Pinpoint the cell where the given text exists, returning its (X, Y) midpoint coordinate. 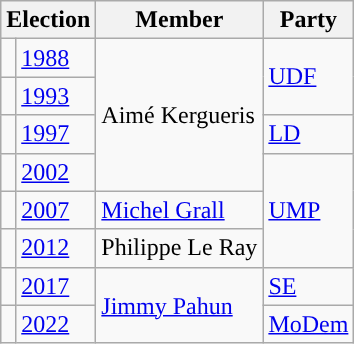
2012 (56, 248)
1993 (56, 96)
Jimmy Pahun (180, 305)
2017 (56, 286)
2022 (56, 324)
MoDem (308, 324)
Philippe Le Ray (180, 248)
Member (180, 20)
Party (308, 20)
2002 (56, 172)
2007 (56, 210)
UMP (308, 210)
Michel Grall (180, 210)
SE (308, 286)
UDF (308, 77)
Election (48, 20)
1997 (56, 134)
1988 (56, 58)
LD (308, 134)
Aimé Kergueris (180, 115)
